Locate the cell with the specified text and output its (X, Y) center coordinate. 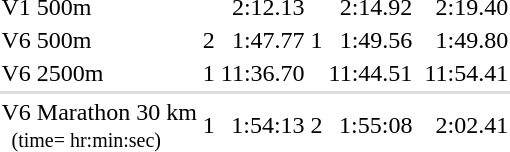
11:44.51 (370, 73)
11:54.41 (466, 73)
1:47.77 (262, 40)
11:36.70 (262, 73)
1:49.56 (370, 40)
2 (208, 40)
V6 2500m (99, 73)
V6 500m (99, 40)
1:49.80 (466, 40)
